Extract the [X, Y] coordinate from the center of the cell holding the provided text.  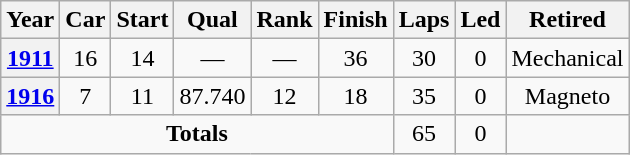
30 [424, 58]
1911 [30, 58]
14 [142, 58]
1916 [30, 96]
7 [86, 96]
65 [424, 134]
Totals [197, 134]
Laps [424, 20]
Retired [568, 20]
Year [30, 20]
Qual [212, 20]
Finish [356, 20]
18 [356, 96]
Magneto [568, 96]
12 [284, 96]
11 [142, 96]
Start [142, 20]
87.740 [212, 96]
Car [86, 20]
36 [356, 58]
16 [86, 58]
Rank [284, 20]
Led [480, 20]
35 [424, 96]
Mechanical [568, 58]
